Determine the (X, Y) coordinate at the center of the cell enclosing the given text.  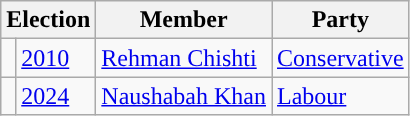
Member (184, 20)
Conservative (341, 58)
Election (48, 20)
2024 (56, 96)
Party (341, 20)
Naushabah Khan (184, 96)
2010 (56, 58)
Rehman Chishti (184, 58)
Labour (341, 96)
